Return the [X, Y] coordinate for the center point of the cell that contains the specified text.  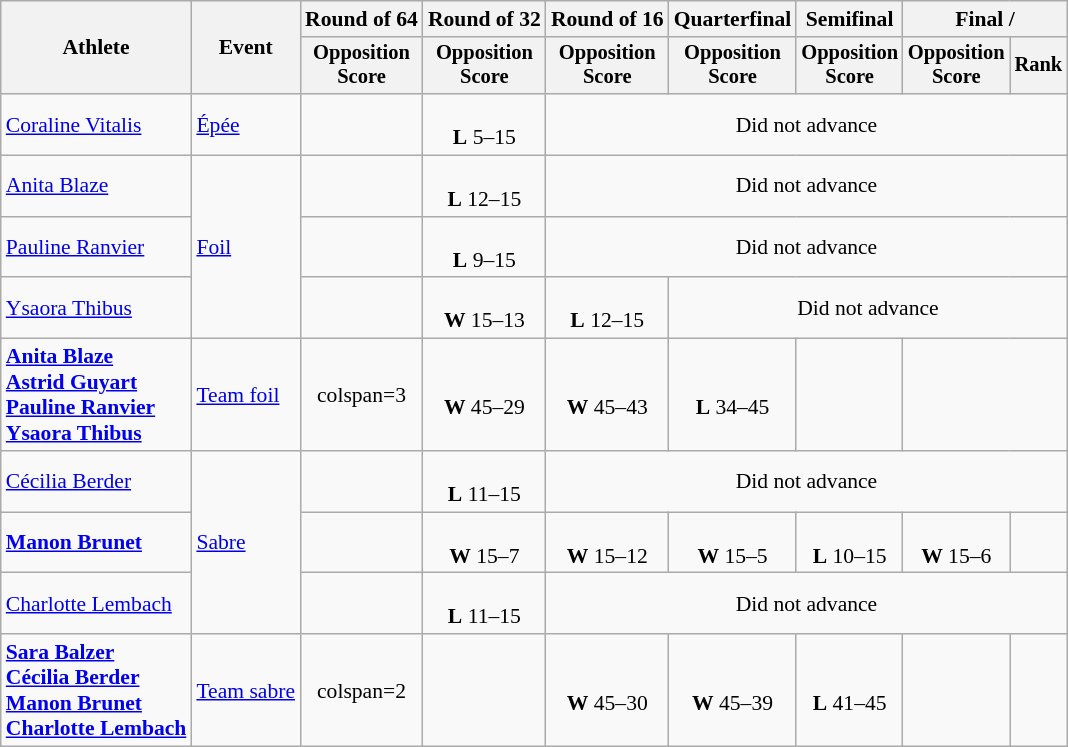
Foil [246, 248]
Round of 16 [608, 19]
W 45–43 [608, 395]
Rank [1039, 66]
L 5–15 [484, 124]
W 45–29 [484, 395]
W 45–39 [733, 690]
colspan=3 [362, 395]
W 15–7 [484, 542]
L 41–45 [850, 690]
L 10–15 [850, 542]
Sara BalzerCécilia BerderManon BrunetCharlotte Lembach [96, 690]
colspan=2 [362, 690]
Sabre [246, 542]
Charlotte Lembach [96, 604]
W 15–6 [956, 542]
Anita Blaze [96, 186]
Manon Brunet [96, 542]
Coraline Vitalis [96, 124]
Pauline Ranvier [96, 248]
Cécilia Berder [96, 482]
W 15–5 [733, 542]
W 15–13 [484, 308]
Round of 32 [484, 19]
Épée [246, 124]
L 34–45 [733, 395]
Team sabre [246, 690]
Athlete [96, 48]
Event [246, 48]
Round of 64 [362, 19]
W 45–30 [608, 690]
Quarterfinal [733, 19]
Semifinal [850, 19]
Final / [985, 19]
Team foil [246, 395]
Ysaora Thibus [96, 308]
L 9–15 [484, 248]
Anita BlazeAstrid GuyartPauline RanvierYsaora Thibus [96, 395]
W 15–12 [608, 542]
